Search for the cell housing the specified text and yield its [X, Y] center coordinate. 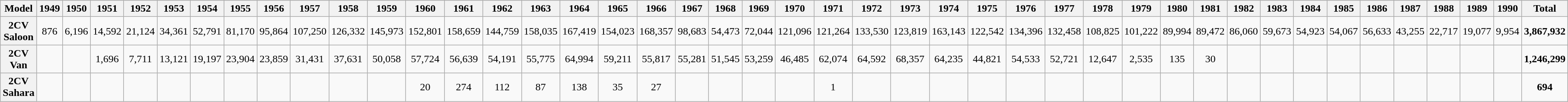
55,775 [540, 59]
123,819 [910, 31]
108,825 [1102, 31]
23,904 [240, 59]
98,683 [692, 31]
1983 [1277, 9]
152,801 [425, 31]
1972 [872, 9]
64,235 [948, 59]
1990 [1508, 9]
55,281 [692, 59]
34,361 [174, 31]
46,485 [795, 59]
1953 [174, 9]
1978 [1102, 9]
31,431 [310, 59]
6,196 [76, 31]
51,545 [725, 59]
121,264 [833, 31]
163,143 [948, 31]
1974 [948, 9]
59,673 [1277, 31]
2CV Van [19, 59]
134,396 [1025, 31]
89,472 [1210, 31]
1950 [76, 9]
1977 [1064, 9]
35 [617, 87]
1956 [274, 9]
1963 [540, 9]
167,419 [579, 31]
1954 [207, 9]
54,473 [725, 31]
135 [1177, 59]
89,994 [1177, 31]
1988 [1444, 9]
1951 [107, 9]
57,724 [425, 59]
1960 [425, 9]
1,696 [107, 59]
54,533 [1025, 59]
1971 [833, 9]
53,259 [758, 59]
154,023 [617, 31]
59,211 [617, 59]
694 [1545, 87]
68,357 [910, 59]
55,817 [656, 59]
54,191 [502, 59]
2CV Saloon [19, 31]
56,633 [1376, 31]
1966 [656, 9]
52,721 [1064, 59]
13,121 [174, 59]
44,821 [987, 59]
132,458 [1064, 31]
27 [656, 87]
1 [833, 87]
1979 [1141, 9]
1970 [795, 9]
126,332 [348, 31]
112 [502, 87]
1959 [386, 9]
1968 [725, 9]
1973 [910, 9]
62,074 [833, 59]
876 [49, 31]
1967 [692, 9]
1961 [463, 9]
2,535 [1141, 59]
168,357 [656, 31]
1965 [617, 9]
43,255 [1410, 31]
37,631 [348, 59]
50,058 [386, 59]
107,250 [310, 31]
Model [19, 9]
54,067 [1344, 31]
19,197 [207, 59]
1984 [1310, 9]
52,791 [207, 31]
101,222 [1141, 31]
64,592 [872, 59]
158,659 [463, 31]
1949 [49, 9]
9,954 [1508, 31]
1952 [140, 9]
56,639 [463, 59]
14,592 [107, 31]
1989 [1477, 9]
1964 [579, 9]
158,035 [540, 31]
19,077 [1477, 31]
64,994 [579, 59]
87 [540, 87]
1986 [1376, 9]
145,973 [386, 31]
144,759 [502, 31]
274 [463, 87]
138 [579, 87]
1987 [1410, 9]
Total [1545, 9]
22,717 [1444, 31]
21,124 [140, 31]
95,864 [274, 31]
86,060 [1243, 31]
1982 [1243, 9]
2CV Sahara [19, 87]
122,542 [987, 31]
1985 [1344, 9]
54,923 [1310, 31]
12,647 [1102, 59]
1958 [348, 9]
1976 [1025, 9]
1969 [758, 9]
1981 [1210, 9]
1955 [240, 9]
121,096 [795, 31]
30 [1210, 59]
7,711 [140, 59]
1962 [502, 9]
3,867,932 [1545, 31]
23,859 [274, 59]
72,044 [758, 31]
81,170 [240, 31]
20 [425, 87]
1,246,299 [1545, 59]
1975 [987, 9]
133,530 [872, 31]
1957 [310, 9]
1980 [1177, 9]
